Search for the cell housing the specified text and yield its (X, Y) center coordinate. 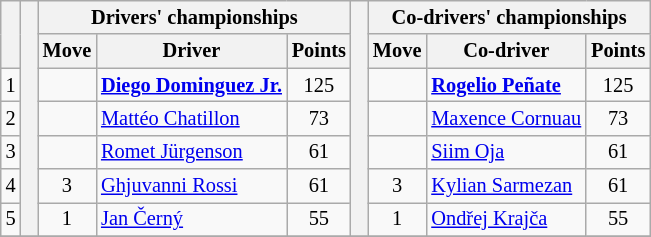
Rogelio Peñate (506, 85)
Romet Jürgenson (192, 152)
5 (11, 219)
Co-drivers' championships (509, 17)
Jan Černý (192, 219)
Kylian Sarmezan (506, 186)
2 (11, 118)
Ondřej Krajča (506, 219)
Co-driver (506, 51)
Maxence Cornuau (506, 118)
4 (11, 186)
Diego Dominguez Jr. (192, 85)
Siim Oja (506, 152)
Drivers' championships (194, 17)
Mattéo Chatillon (192, 118)
Ghjuvanni Rossi (192, 186)
Driver (192, 51)
